For the text-containing cell, return its midpoint in [x, y] coordinate format. 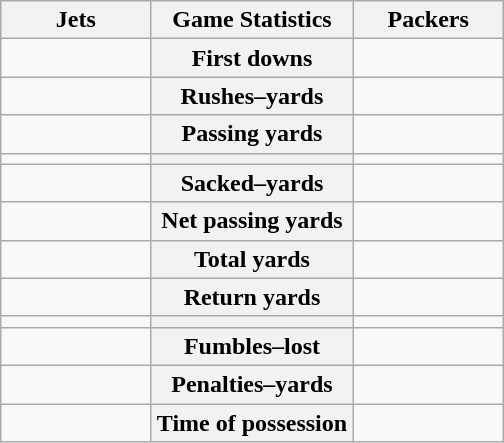
Return yards [252, 297]
First downs [252, 58]
Penalties–yards [252, 384]
Rushes–yards [252, 96]
Game Statistics [252, 20]
Jets [76, 20]
Time of possession [252, 423]
Packers [428, 20]
Passing yards [252, 134]
Net passing yards [252, 221]
Fumbles–lost [252, 346]
Total yards [252, 259]
Sacked–yards [252, 183]
